Capture the cell that displays the provided text and extract its (X, Y) central coordinate. 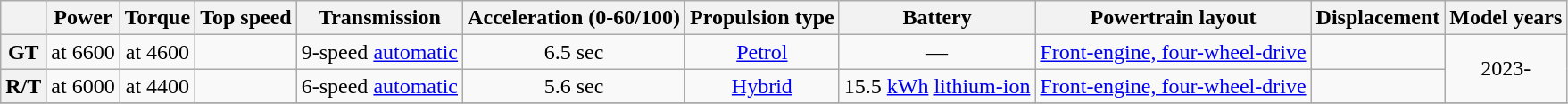
6-speed automatic (379, 86)
Top speed (246, 18)
2023- (1506, 69)
Transmission (379, 18)
at 6600 (83, 52)
Model years (1506, 18)
9-speed automatic (379, 52)
Acceleration (0-60/100) (575, 18)
15.5 kWh lithium-ion (937, 86)
6.5 sec (575, 52)
Displacement (1378, 18)
Torque (157, 18)
Power (83, 18)
R/T (23, 86)
5.6 sec (575, 86)
Battery (937, 18)
GT (23, 52)
at 4400 (157, 86)
Hybrid (762, 86)
at 6000 (83, 86)
Propulsion type (762, 18)
Petrol (762, 52)
Powertrain layout (1173, 18)
— (937, 52)
at 4600 (157, 52)
